Search for the cell housing the specified text and yield its (x, y) center coordinate. 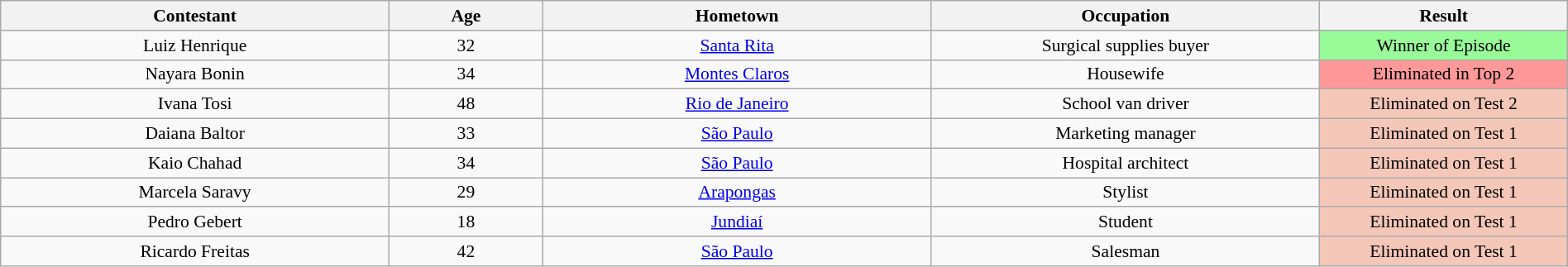
Ivana Tosi (195, 104)
Pedro Gebert (195, 222)
Salesman (1126, 251)
Age (466, 16)
Daiana Baltor (195, 134)
29 (466, 193)
Marcela Saravy (195, 193)
Result (1444, 16)
School van driver (1126, 104)
Eliminated in Top 2 (1444, 74)
Contestant (195, 16)
Occupation (1126, 16)
Surgical supplies buyer (1126, 45)
Housewife (1126, 74)
42 (466, 251)
Nayara Bonin (195, 74)
Hospital architect (1126, 163)
32 (466, 45)
Luiz Henrique (195, 45)
Student (1126, 222)
Kaio Chahad (195, 163)
Arapongas (737, 193)
Montes Claros (737, 74)
18 (466, 222)
33 (466, 134)
Marketing manager (1126, 134)
Hometown (737, 16)
Eliminated on Test 2 (1444, 104)
Stylist (1126, 193)
Winner of Episode (1444, 45)
Ricardo Freitas (195, 251)
Santa Rita (737, 45)
48 (466, 104)
Jundiaí (737, 222)
Rio de Janeiro (737, 104)
